For the text-containing cell, return its midpoint in [X, Y] coordinate format. 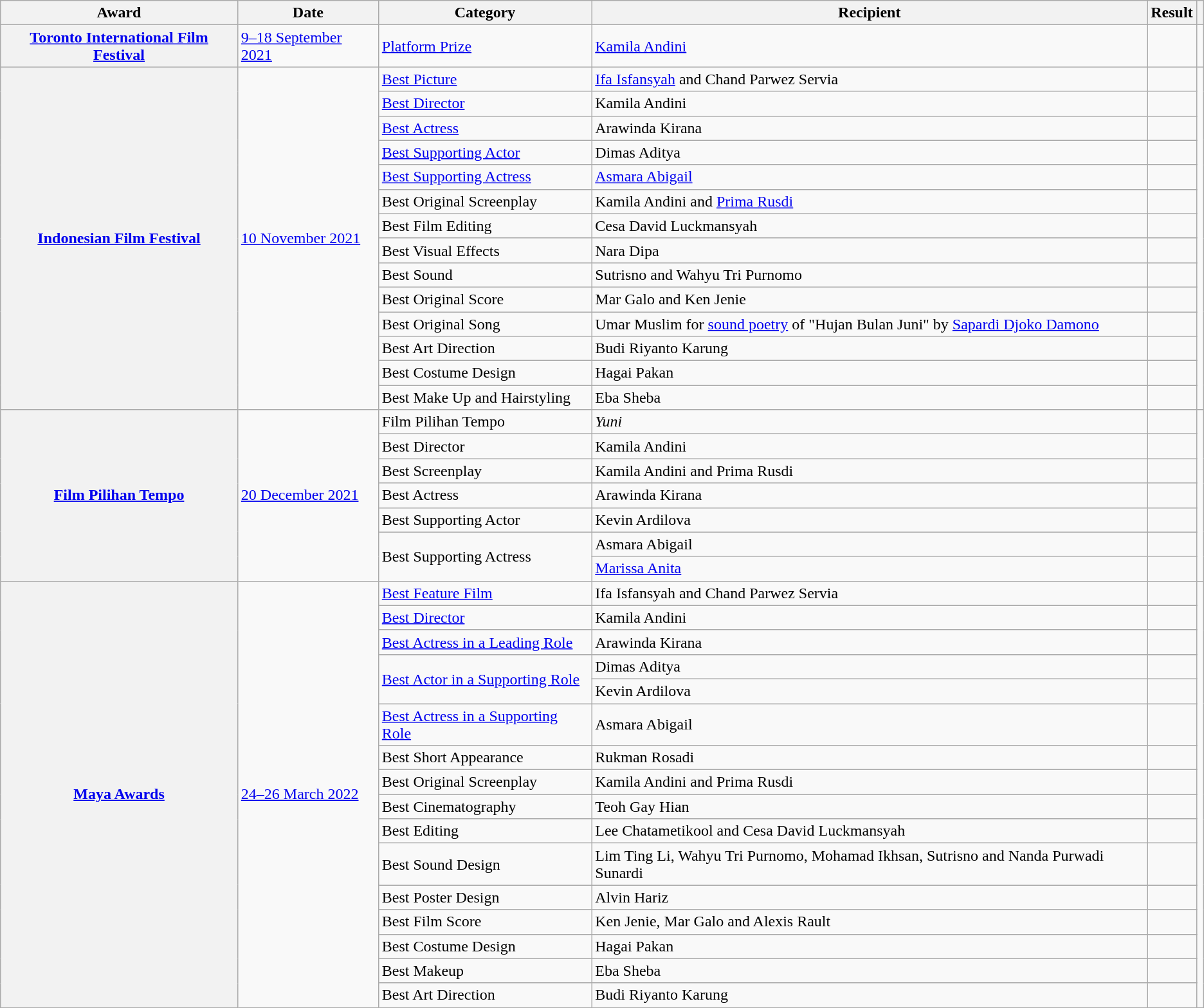
Yuni [870, 422]
Best Visual Effects [485, 250]
Ken Jenie, Mar Galo and Alexis Rault [870, 922]
Platform Prize [485, 46]
Best Actress in a Supporting Role [485, 724]
Marissa Anita [870, 569]
Best Cinematography [485, 807]
Best Original Song [485, 324]
Lee Chatametikool and Cesa David Luckmansyah [870, 831]
Best Screenplay [485, 471]
10 November 2021 [307, 238]
Best Film Score [485, 922]
Category [485, 13]
Best Actor in a Supporting Role [485, 679]
Rukman Rosadi [870, 758]
20 December 2021 [307, 495]
Umar Muslim for sound poetry of "Hujan Bulan Juni" by Sapardi Djoko Damono [870, 324]
Best Actress in a Leading Role [485, 642]
Sutrisno and Wahyu Tri Purnomo [870, 275]
Best Feature Film [485, 593]
Best Short Appearance [485, 758]
Mar Galo and Ken Jenie [870, 299]
Cesa David Luckmansyah [870, 226]
Best Make Up and Hairstyling [485, 398]
Maya Awards [120, 794]
Best Sound Design [485, 865]
Best Makeup [485, 971]
Result [1172, 13]
Lim Ting Li, Wahyu Tri Purnomo, Mohamad Ikhsan, Sutrisno and Nanda Purwadi Sunardi [870, 865]
Best Film Editing [485, 226]
Nara Dipa [870, 250]
Best Sound [485, 275]
Best Picture [485, 79]
9–18 September 2021 [307, 46]
Date [307, 13]
Alvin Hariz [870, 897]
Recipient [870, 13]
Toronto International Film Festival [120, 46]
Award [120, 13]
Teoh Gay Hian [870, 807]
Best Poster Design [485, 897]
Indonesian Film Festival [120, 238]
24–26 March 2022 [307, 794]
Best Editing [485, 831]
Best Original Score [485, 299]
